Scan for the cell matching the given text and deliver its [x, y] coordinate at center. 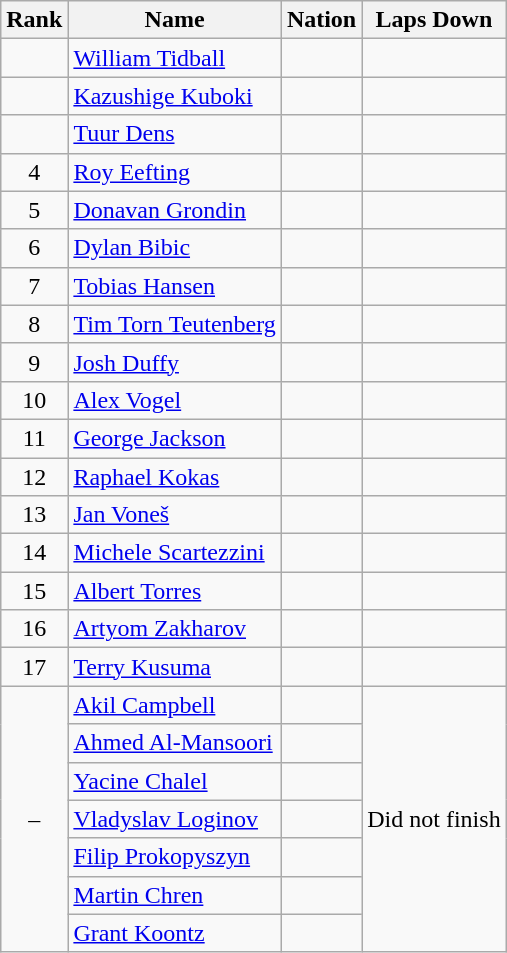
Artyom Zakharov [174, 629]
Grant Koontz [174, 933]
Roy Eefting [174, 172]
16 [34, 629]
Vladyslav Loginov [174, 819]
Nation [321, 20]
Tobias Hansen [174, 286]
Name [174, 20]
10 [34, 400]
William Tidball [174, 58]
George Jackson [174, 438]
Laps Down [434, 20]
Martin Chren [174, 895]
Raphael Kokas [174, 477]
4 [34, 172]
– [34, 819]
11 [34, 438]
Akil Campbell [174, 705]
Tim Torn Teutenberg [174, 324]
Rank [34, 20]
Did not finish [434, 819]
17 [34, 667]
Kazushige Kuboki [174, 96]
9 [34, 362]
Filip Prokopyszyn [174, 857]
Yacine Chalel [174, 781]
Josh Duffy [174, 362]
15 [34, 591]
14 [34, 553]
Michele Scartezzini [174, 553]
7 [34, 286]
Jan Voneš [174, 515]
Terry Kusuma [174, 667]
Tuur Dens [174, 134]
Ahmed Al-Mansoori [174, 743]
Dylan Bibic [174, 248]
Albert Torres [174, 591]
5 [34, 210]
Donavan Grondin [174, 210]
Alex Vogel [174, 400]
13 [34, 515]
6 [34, 248]
12 [34, 477]
8 [34, 324]
